Return (X, Y) of the center of cell containing provided text 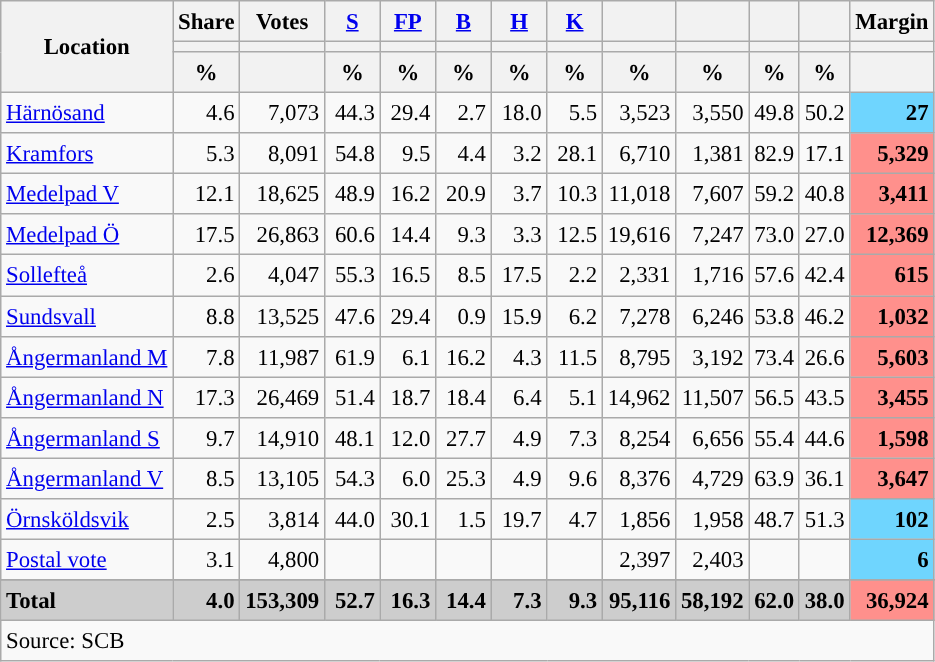
27.7 (464, 438)
17.3 (206, 398)
Ångermanland N (87, 398)
2.6 (206, 276)
Sollefteå (87, 276)
Ångermanland M (87, 356)
Sundsvall (87, 316)
1.5 (464, 520)
26,469 (282, 398)
46.2 (824, 316)
7,073 (282, 114)
2,397 (638, 560)
3.3 (519, 234)
12,369 (892, 234)
2.7 (464, 114)
4.0 (206, 600)
62.0 (774, 600)
12.0 (408, 438)
Location (87, 47)
Postal vote (87, 560)
6.2 (575, 316)
19.7 (519, 520)
44.3 (352, 114)
4,047 (282, 276)
18,625 (282, 194)
73.0 (774, 234)
52.7 (352, 600)
9.5 (408, 154)
28.1 (575, 154)
Ångermanland S (87, 438)
6.1 (408, 356)
3,523 (638, 114)
8,795 (638, 356)
7,278 (638, 316)
56.5 (774, 398)
4.4 (464, 154)
43.5 (824, 398)
1,958 (712, 520)
1,598 (892, 438)
2.2 (575, 276)
18.0 (519, 114)
54.8 (352, 154)
50.2 (824, 114)
1,381 (712, 154)
30.1 (408, 520)
11,507 (712, 398)
18.7 (408, 398)
59.2 (774, 194)
16.5 (408, 276)
B (464, 22)
Medelpad V (87, 194)
3,647 (892, 478)
8,254 (638, 438)
44.0 (352, 520)
S (352, 22)
9.6 (575, 478)
8.8 (206, 316)
2,331 (638, 276)
Total (87, 600)
6.4 (519, 398)
14,962 (638, 398)
Source: SCB (468, 640)
51.4 (352, 398)
26,863 (282, 234)
Örnsköldsvik (87, 520)
55.3 (352, 276)
4.6 (206, 114)
82.9 (774, 154)
11.5 (575, 356)
6,710 (638, 154)
2.5 (206, 520)
48.1 (352, 438)
36.1 (824, 478)
Härnösand (87, 114)
44.6 (824, 438)
9.7 (206, 438)
4.7 (575, 520)
3,455 (892, 398)
7.8 (206, 356)
4,800 (282, 560)
4,729 (712, 478)
13,105 (282, 478)
10.3 (575, 194)
4.3 (519, 356)
3.1 (206, 560)
FP (408, 22)
Share (206, 22)
49.8 (774, 114)
60.6 (352, 234)
42.4 (824, 276)
615 (892, 276)
51.3 (824, 520)
1,856 (638, 520)
20.9 (464, 194)
5.5 (575, 114)
57.6 (774, 276)
14,910 (282, 438)
153,309 (282, 600)
102 (892, 520)
15.9 (519, 316)
8,091 (282, 154)
58,192 (712, 600)
48.7 (774, 520)
53.8 (774, 316)
1,716 (712, 276)
11,018 (638, 194)
6,656 (712, 438)
13,525 (282, 316)
6 (892, 560)
61.9 (352, 356)
11,987 (282, 356)
Medelpad Ö (87, 234)
2,403 (712, 560)
18.4 (464, 398)
6,246 (712, 316)
73.4 (774, 356)
6.0 (408, 478)
Kramfors (87, 154)
26.6 (824, 356)
0.9 (464, 316)
7,247 (712, 234)
1,032 (892, 316)
Ångermanland V (87, 478)
3,550 (712, 114)
47.6 (352, 316)
3,814 (282, 520)
95,116 (638, 600)
27.0 (824, 234)
3,411 (892, 194)
3.7 (519, 194)
5.3 (206, 154)
7,607 (712, 194)
H (519, 22)
12.1 (206, 194)
48.9 (352, 194)
27 (892, 114)
17.1 (824, 154)
16.3 (408, 600)
K (575, 22)
19,616 (638, 234)
Votes (282, 22)
3.2 (519, 154)
8,376 (638, 478)
3,192 (712, 356)
5,603 (892, 356)
12.5 (575, 234)
40.8 (824, 194)
25.3 (464, 478)
55.4 (774, 438)
54.3 (352, 478)
Margin (892, 22)
36,924 (892, 600)
5,329 (892, 154)
63.9 (774, 478)
5.1 (575, 398)
38.0 (824, 600)
